Output the [X, Y] coordinate of the center of the cell containing the given text.  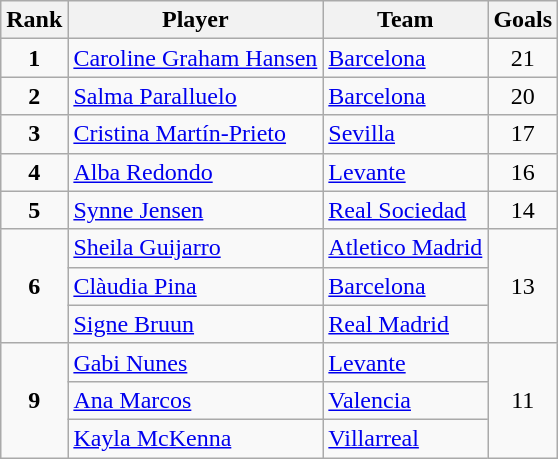
Real Madrid [406, 324]
Synne Jensen [196, 210]
21 [523, 58]
Atletico Madrid [406, 248]
14 [523, 210]
Team [406, 20]
Player [196, 20]
Kayla McKenna [196, 438]
16 [523, 172]
Ana Marcos [196, 400]
Sheila Guijarro [196, 248]
3 [34, 134]
Sevilla [406, 134]
13 [523, 286]
11 [523, 400]
6 [34, 286]
4 [34, 172]
Alba Redondo [196, 172]
Valencia [406, 400]
Signe Bruun [196, 324]
Real Sociedad [406, 210]
17 [523, 134]
1 [34, 58]
5 [34, 210]
20 [523, 96]
Salma Paralluelo [196, 96]
Caroline Graham Hansen [196, 58]
Villarreal [406, 438]
Rank [34, 20]
9 [34, 400]
Clàudia Pina [196, 286]
Goals [523, 20]
Gabi Nunes [196, 362]
Cristina Martín-Prieto [196, 134]
2 [34, 96]
